Determine the [x, y] coordinate at the center of the cell enclosing the given text.  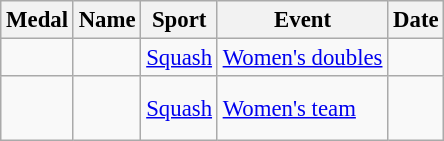
Event [302, 20]
Name [107, 20]
Date [416, 20]
Medal [38, 20]
Sport [179, 20]
Women's team [302, 108]
Women's doubles [302, 58]
